Detect which cell encompasses the target text, then output its (X, Y) center coordinate. 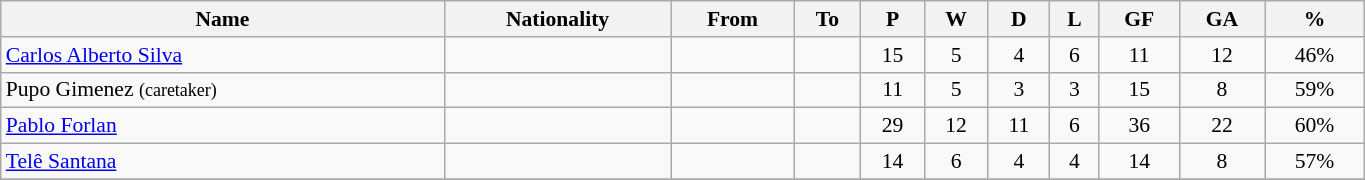
Name (222, 19)
GA (1222, 19)
Pupo Gimenez (caretaker) (222, 90)
59% (1315, 90)
D (1019, 19)
% (1315, 19)
L (1074, 19)
22 (1222, 126)
Nationality (558, 19)
P (893, 19)
57% (1315, 162)
29 (893, 126)
From (732, 19)
Pablo Forlan (222, 126)
W (956, 19)
60% (1315, 126)
To (828, 19)
36 (1139, 126)
Telê Santana (222, 162)
GF (1139, 19)
Carlos Alberto Silva (222, 55)
46% (1315, 55)
